Output the [X, Y] coordinate of the center of the cell containing the given text.  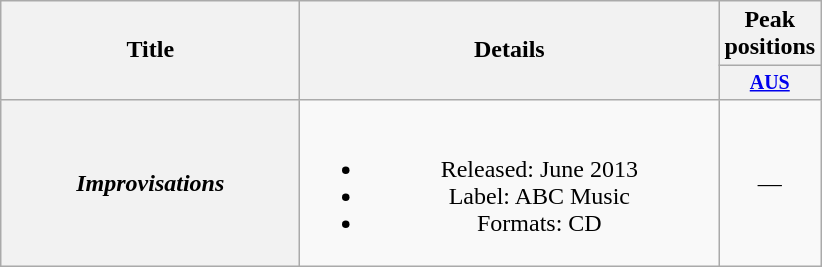
Released: June 2013Label: ABC MusicFormats: CD [510, 182]
Improvisations [150, 182]
— [770, 182]
Title [150, 50]
AUS [770, 82]
Details [510, 50]
Peak positions [770, 34]
